Return the [x, y] coordinate for the center point of the cell that contains the specified text.  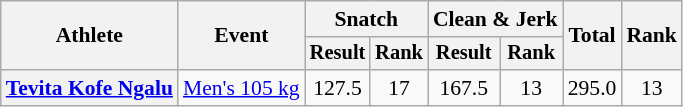
Tevita Kofe Ngalu [90, 88]
Men's 105 kg [242, 88]
295.0 [592, 88]
Snatch [366, 19]
Total [592, 36]
127.5 [338, 88]
Clean & Jerk [496, 19]
167.5 [464, 88]
Event [242, 36]
Athlete [90, 36]
17 [399, 88]
